Provide the [X, Y] coordinate of the cell's center where the given text is located.  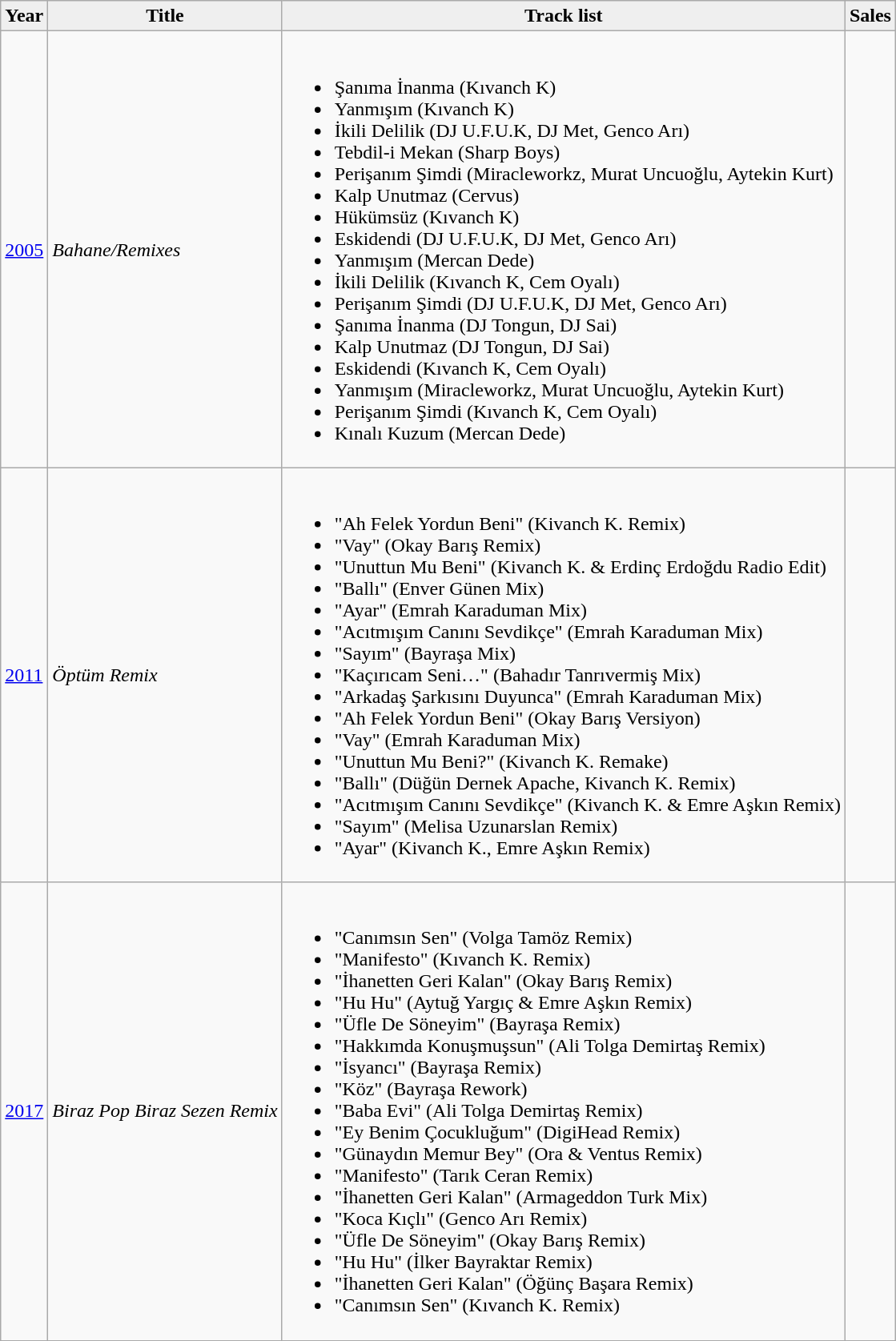
2011 [24, 675]
Bahane/Remixes [165, 250]
Öptüm Remix [165, 675]
Year [24, 16]
Track list [564, 16]
2017 [24, 1111]
2005 [24, 250]
Sales [870, 16]
Title [165, 16]
Biraz Pop Biraz Sezen Remix [165, 1111]
